Scan for the cell matching the given text and deliver its (X, Y) coordinate at center. 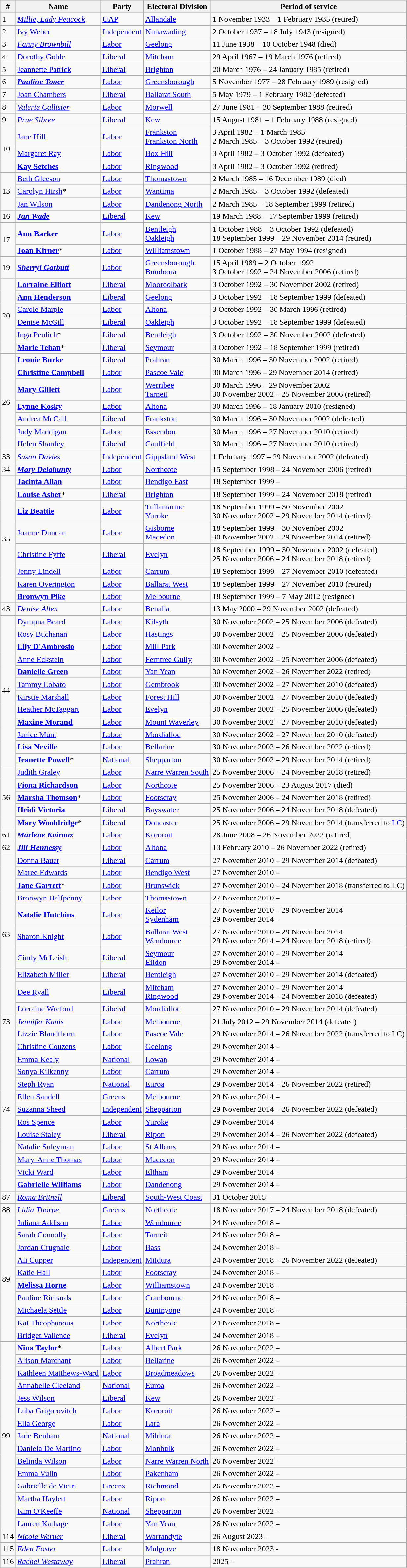
Lidia Thorpe (58, 1210)
2 March 1985 – 16 December 1989 (died) (309, 179)
Maxine Morand (58, 722)
18 September 1999 – 30 November 2002 (defeated) 25 November 2006 – 24 November 2018 (retired) (309, 554)
18 September 1999 – 24 November 2018 (retired) (309, 494)
21 July 2012 – 29 November 2014 (defeated) (309, 1021)
Joan Kirner* (58, 250)
74 (8, 1109)
30 March 1996 – 29 November 2014 (retired) (309, 372)
Dorothy Goble (58, 57)
Ballarat West Wendouree (177, 936)
19 March 1988 – 17 September 1999 (retired) (309, 216)
27 November 2010 – 29 November 2014 29 November 2014 – 24 November 2018 (retired) (309, 936)
Ringwood (177, 166)
Jess Wilson (58, 1398)
4 (8, 57)
Caulfield (177, 444)
Bass (177, 1247)
5 (8, 69)
Lowan (177, 1059)
Dandenong North (177, 204)
Heather McTaggart (58, 709)
Ballarat West (177, 584)
11 June 1938 – 10 October 1948 (died) (309, 44)
Lorraine Wreford (58, 1009)
Wendouree (177, 1222)
Jane Hill (58, 137)
Janice Munt (58, 735)
Nina Taylor* (58, 1348)
Denise Allen (58, 609)
30 March 1996 – 29 November 2002 30 November 2002 – 25 November 2006 (retired) (309, 389)
15 September 1998 – 24 November 2006 (retired) (309, 469)
13 (8, 191)
Dandenong (177, 1185)
Michaela Settle (58, 1310)
Ali Cupper (58, 1260)
Tarneit (177, 1235)
Ivy Weber (58, 32)
31 October 2015 – (309, 1197)
25 November 2006 – 29 November 2014 (transferred to LC) (309, 823)
Donna Bauer (58, 860)
Frankston (177, 419)
Carole Marple (58, 310)
Richmond (177, 1486)
3 October 1992 – 30 March 1996 (retired) (309, 310)
Sherryl Garbutt (58, 267)
Jan Wilson (58, 204)
8 (8, 107)
Alison Marchant (58, 1360)
Pauline Toner (58, 82)
Jennifer Kanis (58, 1021)
Helen Shardey (58, 444)
Bronwyn Pike (58, 596)
1 October 1988 – 27 May 1994 (resigned) (309, 250)
Oakleigh (177, 322)
South-West Coast (177, 1197)
Steph Ryan (58, 1084)
Lynne Kosky (58, 407)
Seymour (177, 347)
Ballarat South (177, 94)
1 February 1997 – 29 November 2002 (defeated) (309, 457)
Party (122, 7)
18 September 1999 – 27 November 2010 (defeated) (309, 571)
26 August 2023 - (309, 1536)
Susan Davies (58, 457)
27 June 1981 – 30 September 1988 (retired) (309, 107)
15 August 1981 – 1 February 1988 (resigned) (309, 119)
3 October 1992 – 30 November 2002 (retired) (309, 284)
Margaret Ray (58, 153)
25 November 2006 – 24 November 2018 (defeated) (309, 810)
30 November 2002 – (309, 647)
Frankston Frankston North (177, 137)
Annabelle Cleeland (58, 1386)
St Albans (177, 1147)
Box Hill (177, 153)
Seymour Eildon (177, 958)
115 (8, 1549)
Mary Delahunty (58, 469)
18 September 1999 – (309, 482)
Albert Park (177, 1348)
Liz Beattie (58, 511)
89 (8, 1279)
116 (8, 1561)
5 May 1979 – 1 February 1982 (defeated) (309, 94)
Emma Kealy (58, 1059)
Natalie Hutchins (58, 915)
33 (8, 457)
Sarah Connolly (58, 1235)
30 March 1996 – 18 January 2010 (resigned) (309, 407)
Rosy Buchanan (58, 634)
Benalla (177, 609)
Kim O'Keeffe (58, 1511)
Martha Haylett (58, 1499)
1 November 1933 – 1 February 1935 (retired) (309, 19)
29 April 1967 – 19 March 1976 (retired) (309, 57)
Bendigo West (177, 873)
99 (8, 1436)
Broadmeadows (177, 1373)
Jill Hennessy (58, 848)
Ferntree Gully (177, 659)
Ros Spence (58, 1122)
Maree Edwards (58, 873)
13 February 2010 – 26 November 2022 (retired) (309, 848)
2 March 1985 – 3 October 1992 (defeated) (309, 191)
Allandale (177, 19)
Kilsyth (177, 621)
Kat Theophanous (58, 1323)
Eden Foster (58, 1549)
Pakenham (177, 1474)
Anne Eckstein (58, 659)
20 (8, 316)
Jeannette Patrick (58, 69)
Inga Peulich* (58, 335)
Brunswick (177, 885)
Forest Hill (177, 697)
13 May 2000 – 29 November 2002 (defeated) (309, 609)
Hastings (177, 634)
7 (8, 94)
5 November 1977 – 28 February 1989 (resigned) (309, 82)
Millie, Lady Peacock (58, 19)
30 March 1996 – 30 November 2002 (defeated) (309, 419)
Bendigo East (177, 482)
Christine Fyffe (58, 554)
Jacinta Allan (58, 482)
Bayswater (177, 810)
Jade Benham (58, 1436)
Danielle Green (58, 672)
Christine Couzens (58, 1046)
43 (8, 609)
Buninyong (177, 1310)
Christine Campbell (58, 372)
Judith Graley (58, 772)
Jan Wade (58, 216)
Macedon (177, 1160)
3 April 1982 – 3 October 1992 (defeated) (309, 153)
Belinda Wilson (58, 1461)
UAP (122, 19)
30 March 1996 – 30 November 2002 (retired) (309, 360)
Pauline Richards (58, 1298)
61 (8, 835)
18 November 2017 – 24 November 2018 (defeated) (309, 1210)
Keilor Sydenham (177, 915)
3 October 1992 – 18 September 1999 (retired) (309, 347)
2 October 1937 – 18 July 1943 (resigned) (309, 32)
Fiona Richardson (58, 785)
Monbulk (177, 1448)
Lorraine Elliott (58, 284)
Nunawading (177, 32)
15 April 1989 – 2 October 1992 3 October 1992 – 24 November 2006 (retired) (309, 267)
56 (8, 797)
Doncaster (177, 823)
29 November 2014 – 26 November 2022 (retired) (309, 1084)
Mitcham (177, 57)
Gabrielle de Vietri (58, 1486)
30 November 2002 – 29 November 2014 (retired) (309, 760)
19 (8, 267)
Lara (177, 1423)
Mooroolbark (177, 284)
2025 - (309, 1561)
Morwell (177, 107)
Marie Tehan* (58, 347)
9 (8, 119)
Joanne Duncan (58, 533)
Narre Warren South (177, 772)
Jordan Crugnale (58, 1247)
Nicole Werner (58, 1536)
Karen Overington (58, 584)
Luba Grigorovitch (58, 1411)
Dee Ryall (58, 992)
26 (8, 402)
Mulgrave (177, 1549)
29 November 2014 – 26 November 2022 (transferred to LC) (309, 1034)
Lisa Neville (58, 747)
Lauren Kathage (58, 1524)
Electoral Division (177, 7)
Jeanette Powell* (58, 760)
Sharon Knight (58, 936)
Louise Staley (58, 1134)
Judy Maddigan (58, 432)
Mary Gillett (58, 389)
35 (8, 539)
Emma Vulin (58, 1474)
16 (8, 216)
Name (58, 7)
Kirstie Marshall (58, 697)
Carolyn Hirsh* (58, 191)
63 (8, 934)
Rachel Westaway (58, 1561)
Cindy McLeish (58, 958)
88 (8, 1210)
Suzanna Sheed (58, 1109)
25 November 2006 – 23 August 2017 (died) (309, 785)
Jane Garrett* (58, 885)
Ann Henderson (58, 297)
2 (8, 32)
Yuroke (177, 1122)
87 (8, 1197)
3 April 1982 – 1 March 1985 2 March 1985 – 3 October 1992 (retired) (309, 137)
Marsha Thomson* (58, 797)
Mitcham Ringwood (177, 992)
34 (8, 469)
Tammy Lobato (58, 684)
Bentleigh Oakleigh (177, 234)
Lily D'Ambrosio (58, 647)
Gisborne Macedon (177, 533)
Dympna Beard (58, 621)
Vicki Ward (58, 1172)
Mary Wooldridge* (58, 823)
Wantirna (177, 191)
Gembrook (177, 684)
Jenny Lindell (58, 571)
Melissa Horne (58, 1285)
Sonya Kilkenny (58, 1072)
Period of service (309, 7)
Werribee Tarneit (177, 389)
18 September 1999 – 7 May 2012 (resigned) (309, 596)
Denise McGill (58, 322)
Greensborough Bundoora (177, 267)
Bronwyn Halfpenny (58, 898)
Ann Barker (58, 234)
Daniela De Martino (58, 1448)
1 October 1988 – 3 October 1992 (defeated) 18 September 1999 – 29 November 2014 (retired) (309, 234)
Juliana Addison (58, 1222)
Mary-Anne Thomas (58, 1160)
Marlene Kairouz (58, 835)
Tullamarine Yuroke (177, 511)
6 (8, 82)
Mount Waverley (177, 722)
62 (8, 848)
18 November 2023 - (309, 1549)
Leonie Burke (58, 360)
Bridget Vallence (58, 1335)
Kathleen Matthews-Ward (58, 1373)
28 June 2008 – 26 November 2022 (retired) (309, 835)
2 March 1985 – 18 September 1999 (retired) (309, 204)
Valerie Callister (58, 107)
Greensborough (177, 82)
114 (8, 1536)
10 (8, 149)
Essendon (177, 432)
Louise Asher* (58, 494)
Andrea McCall (58, 419)
Gippsland West (177, 457)
Fanny Brownbill (58, 44)
Ellen Sandell (58, 1097)
20 March 1976 – 24 January 1985 (retired) (309, 69)
Narre Warren North (177, 1461)
Elizabeth Miller (58, 975)
Mill Park (177, 647)
Joan Chambers (58, 94)
27 November 2010 – 29 November 2014 29 November 2014 – 24 November 2018 (defeated) (309, 992)
Eltham (177, 1172)
Lizzie Blandthorn (58, 1034)
18 September 1999 – 27 November 2010 (retired) (309, 584)
Natalie Suleyman (58, 1147)
# (8, 7)
3 (8, 44)
17 (8, 240)
3 April 1982 – 3 October 1992 (retired) (309, 166)
Kay Setches (58, 166)
73 (8, 1021)
Katie Hall (58, 1273)
Ella George (58, 1423)
Beth Gleeson (58, 179)
27 November 2010 – 24 November 2018 (transferred to LC) (309, 885)
24 November 2018 – 26 November 2022 (defeated) (309, 1260)
Prue Sibree (58, 119)
Gabrielle Williams (58, 1185)
Cranbourne (177, 1298)
Warrandyte (177, 1536)
Roma Britnell (58, 1197)
3 October 1992 – 30 November 2002 (defeated) (309, 335)
44 (8, 690)
Heidi Victoria (58, 810)
1 (8, 19)
